Determine the (x, y) coordinate at the center of the cell enclosing the given text.  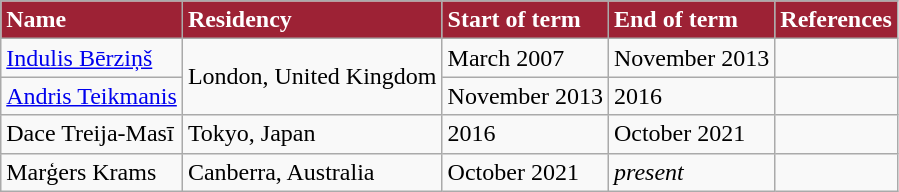
Canberra, Australia (312, 172)
Dace Treija-Masī (92, 134)
Marģers Krams (92, 172)
Residency (312, 20)
London, United Kingdom (312, 77)
present (691, 172)
Start of term (525, 20)
Name (92, 20)
References (836, 20)
Indulis Bērziņš (92, 58)
Andris Teikmanis (92, 96)
Tokyo, Japan (312, 134)
End of term (691, 20)
March 2007 (525, 58)
